Detect which cell encompasses the target text, then output its (x, y) center coordinate. 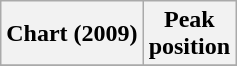
Peakposition (189, 34)
Chart (2009) (72, 34)
